Search for the cell housing the specified text and yield its (x, y) center coordinate. 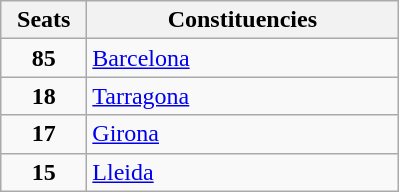
15 (44, 172)
Tarragona (242, 96)
Lleida (242, 172)
Barcelona (242, 58)
Seats (44, 20)
Girona (242, 134)
85 (44, 58)
17 (44, 134)
18 (44, 96)
Constituencies (242, 20)
